Locate the cell with the specified text and output its [X, Y] center coordinate. 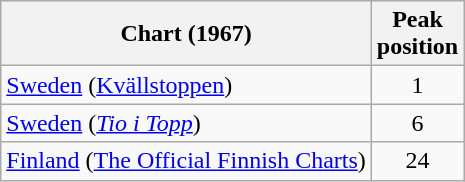
24 [417, 161]
1 [417, 85]
Sweden (Kvällstoppen) [186, 85]
Peakposition [417, 34]
6 [417, 123]
Chart (1967) [186, 34]
Sweden (Tio i Topp) [186, 123]
Finland (The Official Finnish Charts) [186, 161]
